Scan for the cell matching the given text and deliver its (x, y) coordinate at center. 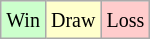
Loss (126, 20)
Win (24, 20)
Draw (72, 20)
